Extract the [X, Y] coordinate from the center of the cell holding the provided text.  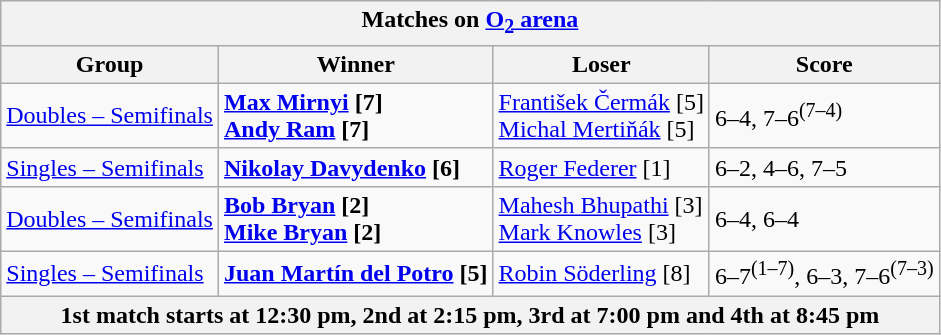
Nikolay Davydenko [6] [356, 167]
6–4, 7–6(7–4) [824, 116]
6–4, 6–4 [824, 218]
Max Mirnyi [7] Andy Ram [7] [356, 116]
6–7(1–7), 6–3, 7–6(7–3) [824, 274]
Score [824, 64]
František Čermák [5] Michal Mertiňák [5] [601, 116]
6–2, 4–6, 7–5 [824, 167]
Robin Söderling [8] [601, 274]
Roger Federer [1] [601, 167]
Winner [356, 64]
Juan Martín del Potro [5] [356, 274]
Matches on O2 arena [470, 23]
Mahesh Bhupathi [3] Mark Knowles [3] [601, 218]
Loser [601, 64]
1st match starts at 12:30 pm, 2nd at 2:15 pm, 3rd at 7:00 pm and 4th at 8:45 pm [470, 315]
Bob Bryan [2] Mike Bryan [2] [356, 218]
Group [110, 64]
